From the cell containing the given text, extract its center point as [X, Y] coordinate. 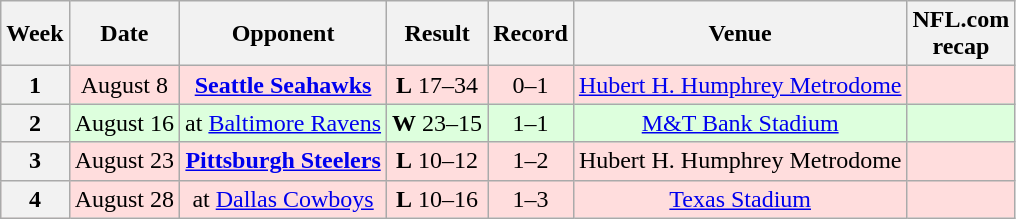
Result [438, 34]
L 17–34 [438, 85]
at Baltimore Ravens [284, 123]
August 23 [124, 161]
0–1 [531, 85]
Record [531, 34]
2 [35, 123]
3 [35, 161]
L 10–12 [438, 161]
W 23–15 [438, 123]
Date [124, 34]
Texas Stadium [740, 199]
August 8 [124, 85]
L 10–16 [438, 199]
Seattle Seahawks [284, 85]
1–3 [531, 199]
M&T Bank Stadium [740, 123]
4 [35, 199]
Opponent [284, 34]
1 [35, 85]
Pittsburgh Steelers [284, 161]
August 16 [124, 123]
NFL.comrecap [961, 34]
1–2 [531, 161]
at Dallas Cowboys [284, 199]
Week [35, 34]
1–1 [531, 123]
Venue [740, 34]
August 28 [124, 199]
